Identify which cell holds the provided text, then report its [x, y] central coordinate. 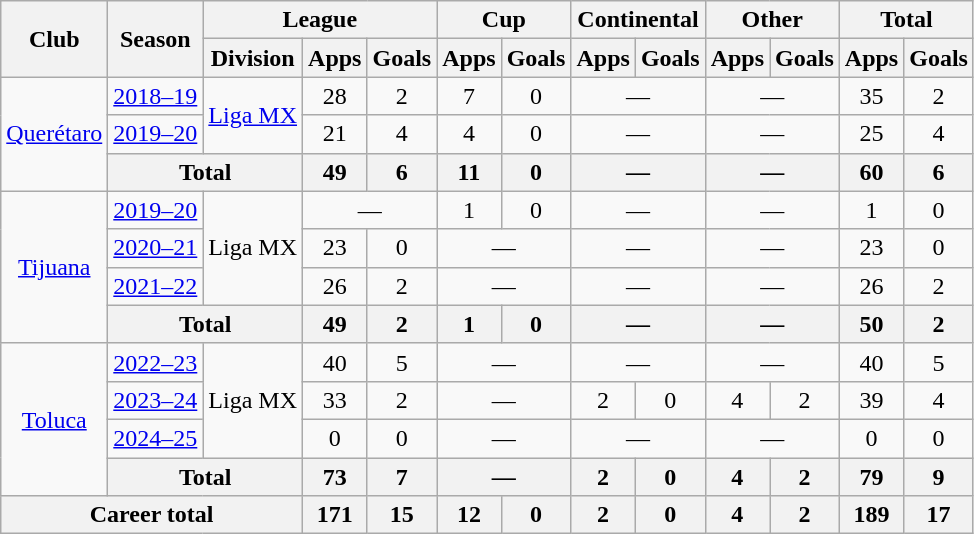
2024–25 [156, 438]
Tijuana [54, 267]
2018–19 [156, 96]
73 [335, 477]
9 [939, 477]
Cup [504, 20]
17 [939, 515]
189 [871, 515]
Other [772, 20]
2020–21 [156, 248]
Division [253, 58]
2022–23 [156, 362]
Career total [152, 515]
2021–22 [156, 286]
2023–24 [156, 400]
Continental [638, 20]
12 [469, 515]
Club [54, 39]
33 [335, 400]
50 [871, 324]
League [320, 20]
35 [871, 96]
171 [335, 515]
39 [871, 400]
Toluca [54, 419]
60 [871, 172]
Season [156, 39]
11 [469, 172]
15 [402, 515]
79 [871, 477]
Querétaro [54, 134]
25 [871, 134]
21 [335, 134]
28 [335, 96]
